Capture the cell that displays the provided text and extract its (X, Y) central coordinate. 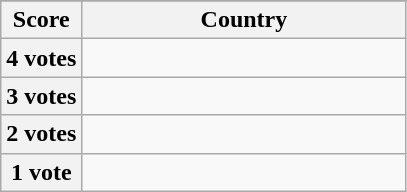
Country (244, 20)
1 vote (42, 172)
Score (42, 20)
4 votes (42, 58)
2 votes (42, 134)
3 votes (42, 96)
